Return the (X, Y) coordinate for the center point of the cell that contains the specified text.  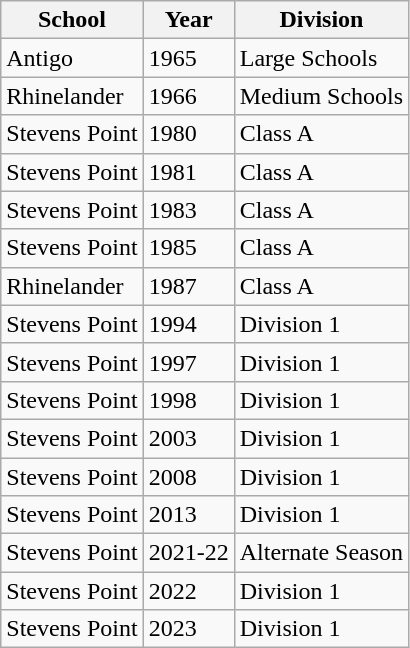
2013 (188, 515)
Large Schools (321, 58)
2008 (188, 477)
Alternate Season (321, 553)
1965 (188, 58)
1998 (188, 400)
1987 (188, 286)
Antigo (72, 58)
School (72, 20)
Year (188, 20)
1985 (188, 248)
Division (321, 20)
1994 (188, 324)
1997 (188, 362)
2023 (188, 629)
1966 (188, 96)
2003 (188, 438)
1981 (188, 172)
1980 (188, 134)
2022 (188, 591)
Medium Schools (321, 96)
2021-22 (188, 553)
1983 (188, 210)
